Output the [x, y] coordinate of the center of the cell containing the given text.  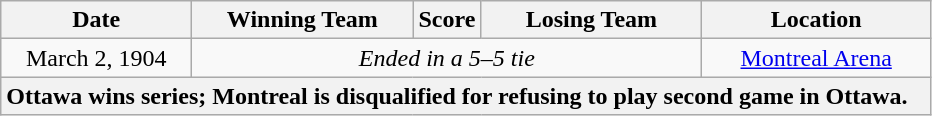
Ottawa wins series; Montreal is disqualified for refusing to play second game in Ottawa. [466, 96]
Score [447, 20]
Losing Team [592, 20]
March 2, 1904 [96, 58]
Montreal Arena [816, 58]
Winning Team [302, 20]
Location [816, 20]
Date [96, 20]
Ended in a 5–5 tie [447, 58]
